Provide the (x, y) coordinate of the cell's center where the given text is located.  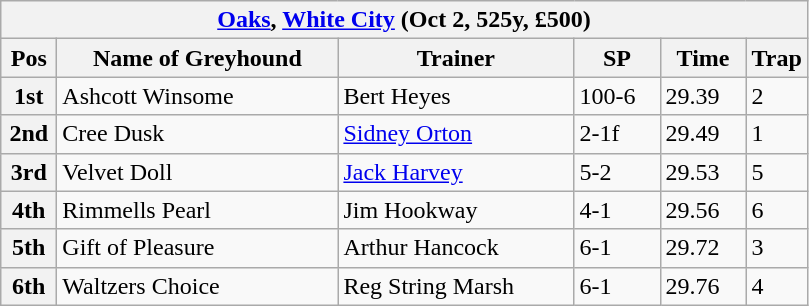
1st (29, 96)
4 (776, 286)
1 (776, 134)
4-1 (617, 210)
Velvet Doll (198, 172)
29.76 (703, 286)
Pos (29, 58)
Reg String Marsh (456, 286)
5 (776, 172)
5th (29, 248)
2 (776, 96)
Jack Harvey (456, 172)
Gift of Pleasure (198, 248)
29.49 (703, 134)
2nd (29, 134)
29.56 (703, 210)
29.72 (703, 248)
Bert Heyes (456, 96)
Name of Greyhound (198, 58)
29.39 (703, 96)
5-2 (617, 172)
100-6 (617, 96)
Cree Dusk (198, 134)
SP (617, 58)
Trainer (456, 58)
Sidney Orton (456, 134)
Jim Hookway (456, 210)
Ashcott Winsome (198, 96)
6th (29, 286)
Time (703, 58)
Trap (776, 58)
4th (29, 210)
Waltzers Choice (198, 286)
2-1f (617, 134)
3 (776, 248)
6 (776, 210)
29.53 (703, 172)
3rd (29, 172)
Arthur Hancock (456, 248)
Oaks, White City (Oct 2, 525y, £500) (404, 20)
Rimmells Pearl (198, 210)
